Return (X, Y) of the center of cell containing provided text 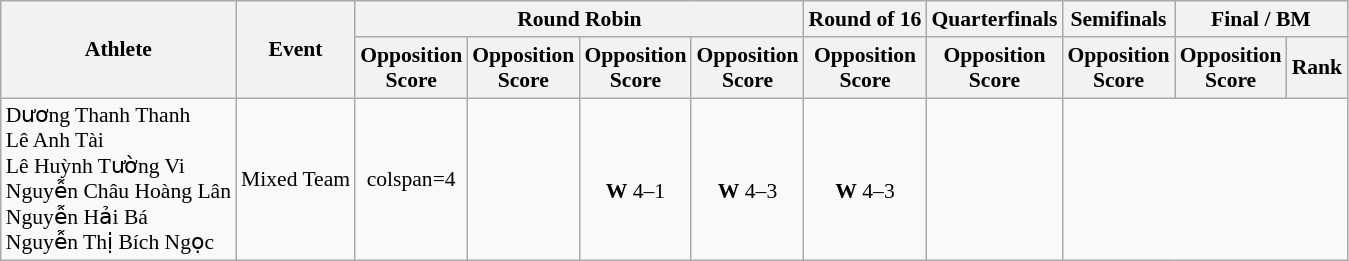
Athlete (118, 50)
W 4–1 (635, 180)
Final / BM (1262, 19)
Round of 16 (866, 19)
Round Robin (579, 19)
Event (296, 50)
Dương Thanh ThanhLê Anh TàiLê Huỳnh Tường ViNguyễn Châu Hoàng LânNguyễn Hải BáNguyễn Thị Bích Ngọc (118, 180)
Mixed Team (296, 180)
Quarterfinals (994, 19)
Semifinals (1118, 19)
Rank (1318, 68)
colspan=4 (411, 180)
